Extract the (x, y) coordinate from the center of the cell holding the provided text.  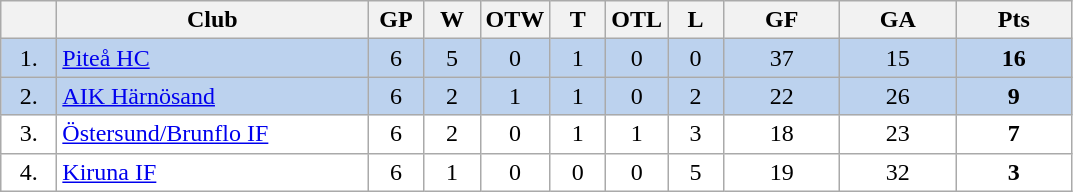
Piteå HC (212, 58)
Club (212, 20)
OTW (515, 20)
22 (782, 96)
18 (782, 134)
3. (29, 134)
GA (898, 20)
Östersund/Brunflo IF (212, 134)
15 (898, 58)
23 (898, 134)
4. (29, 172)
GF (782, 20)
OTL (637, 20)
Pts (1014, 20)
19 (782, 172)
Kiruna IF (212, 172)
GP (396, 20)
7 (1014, 134)
T (578, 20)
32 (898, 172)
AIK Härnösand (212, 96)
L (696, 20)
W (452, 20)
26 (898, 96)
16 (1014, 58)
9 (1014, 96)
37 (782, 58)
2. (29, 96)
1. (29, 58)
